Extract the (x, y) coordinate from the center of the cell holding the provided text.  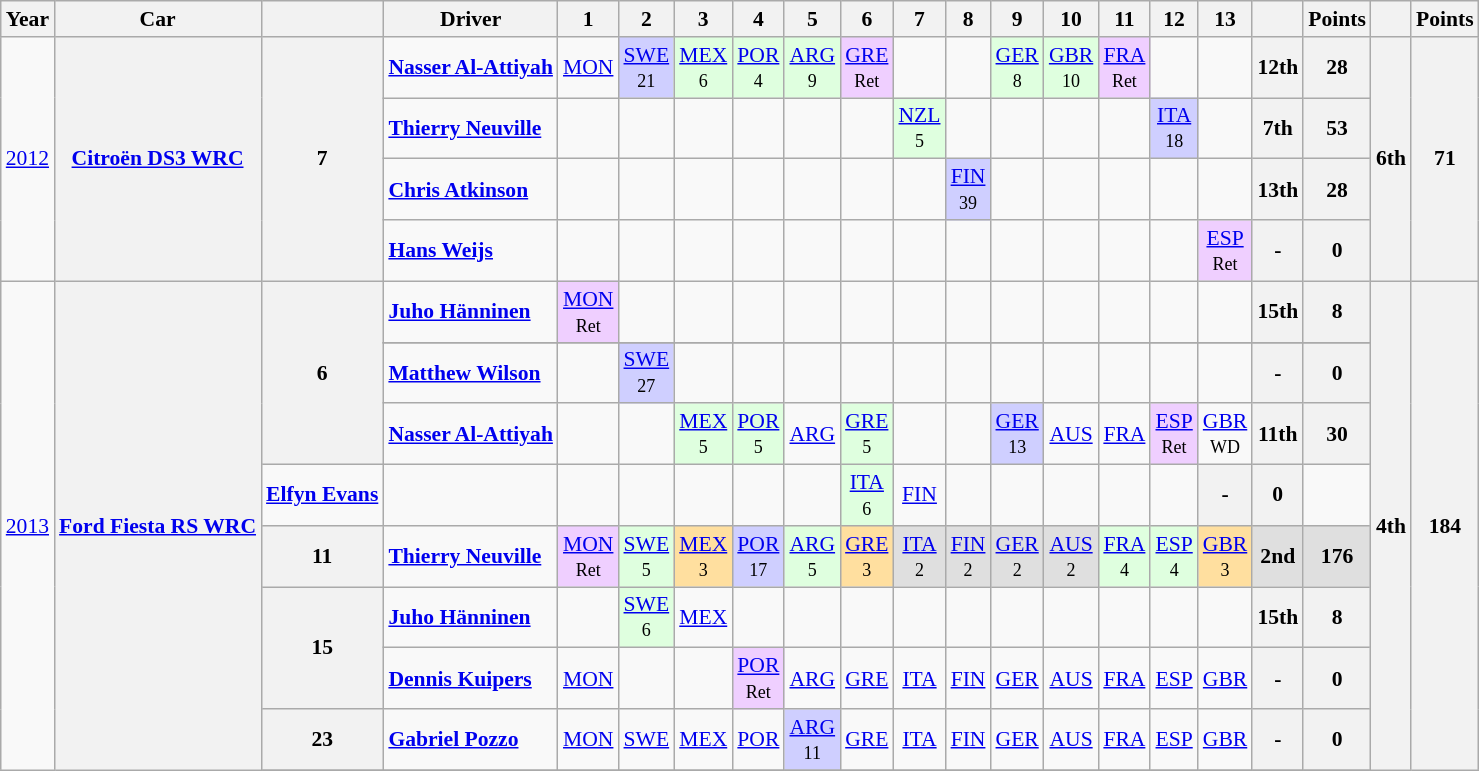
FIN39 (968, 190)
POR4 (758, 68)
GER13 (1016, 434)
11th (1278, 434)
ITA6 (866, 496)
AUS2 (1072, 556)
71 (1445, 159)
4 (758, 19)
2012 (28, 159)
MEX5 (703, 434)
FRA4 (1124, 556)
SWE6 (646, 618)
GRE5 (866, 434)
Car (158, 19)
FIN2 (968, 556)
Matthew Wilson (470, 372)
Ford Fiesta RS WRC (158, 526)
ARG5 (812, 556)
MEX6 (703, 68)
MEX3 (703, 556)
3 (703, 19)
SWE5 (646, 556)
POR5 (758, 434)
5 (812, 19)
6th (1391, 159)
1 (588, 19)
Driver (470, 19)
ITA18 (1174, 128)
ITA2 (919, 556)
GRERet (866, 68)
GER2 (1016, 556)
Dennis Kuipers (470, 678)
GRE3 (866, 556)
Gabriel Pozzo (470, 740)
GBR10 (1072, 68)
7th (1278, 128)
NZL5 (919, 128)
4th (1391, 526)
GER8 (1016, 68)
GBRWD (1226, 434)
2013 (28, 526)
13th (1278, 190)
13 (1226, 19)
15 (322, 648)
2nd (1278, 556)
Hans Weijs (470, 250)
SWE21 (646, 68)
12 (1174, 19)
10 (1072, 19)
POR17 (758, 556)
Chris Atkinson (470, 190)
184 (1445, 526)
ARG11 (812, 740)
176 (1337, 556)
POR (758, 740)
ARG9 (812, 68)
53 (1337, 128)
SWE (646, 740)
Year (28, 19)
PORRet (758, 678)
GBR3 (1226, 556)
12th (1278, 68)
2 (646, 19)
ESP4 (1174, 556)
9 (1016, 19)
FRARet (1124, 68)
Citroën DS3 WRC (158, 159)
SWE27 (646, 372)
30 (1337, 434)
23 (322, 740)
Elfyn Evans (322, 496)
